Provide the [X, Y] coordinate of the cell's center where the given text is located.  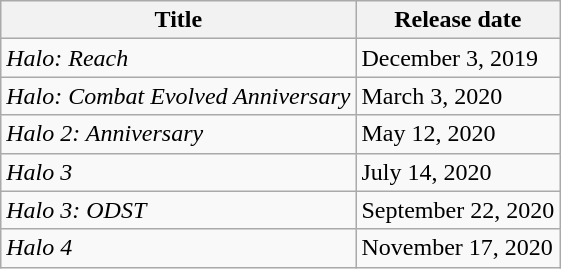
September 22, 2020 [458, 210]
Title [178, 20]
Halo 2: Anniversary [178, 134]
Halo 3: ODST [178, 210]
July 14, 2020 [458, 172]
Halo: Reach [178, 58]
Halo 4 [178, 248]
Halo 3 [178, 172]
Release date [458, 20]
December 3, 2019 [458, 58]
March 3, 2020 [458, 96]
November 17, 2020 [458, 248]
May 12, 2020 [458, 134]
Halo: Combat Evolved Anniversary [178, 96]
